Return [x, y] of the center of cell containing provided text 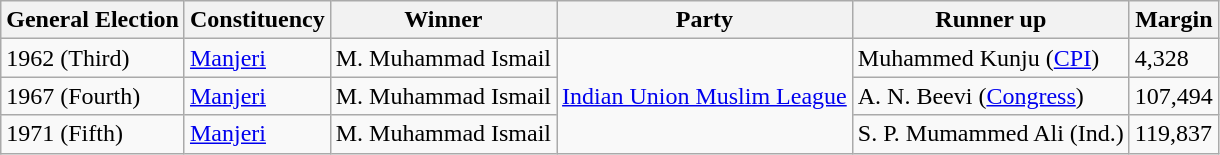
Winner [443, 20]
Indian Union Muslim League [705, 96]
Margin [1174, 20]
119,837 [1174, 134]
1962 (Third) [93, 58]
Runner up [990, 20]
Muhammed Kunju (CPI) [990, 58]
1967 (Fourth) [93, 96]
1971 (Fifth) [93, 134]
Party [705, 20]
A. N. Beevi (Congress) [990, 96]
107,494 [1174, 96]
General Election [93, 20]
4,328 [1174, 58]
S. P. Mumammed Ali (Ind.) [990, 134]
Constituency [257, 20]
